Capture the cell that displays the provided text and extract its [X, Y] central coordinate. 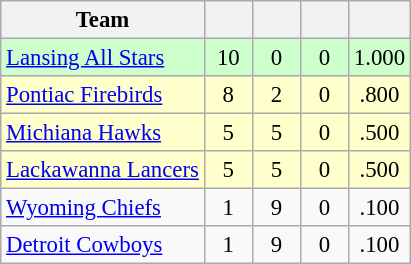
1.000 [380, 58]
8 [228, 95]
10 [228, 58]
Detroit Cowboys [102, 245]
Lansing All Stars [102, 58]
Wyoming Chiefs [102, 208]
Team [102, 20]
Lackawanna Lancers [102, 170]
Pontiac Firebirds [102, 95]
2 [276, 95]
Michiana Hawks [102, 133]
.800 [380, 95]
